Extract the [X, Y] coordinate from the center of the cell holding the provided text.  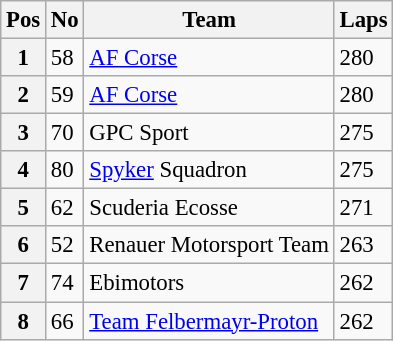
Team [209, 20]
263 [364, 245]
Scuderia Ecosse [209, 208]
1 [24, 58]
5 [24, 208]
52 [65, 245]
3 [24, 133]
62 [65, 208]
70 [65, 133]
Ebimotors [209, 283]
2 [24, 95]
66 [65, 321]
4 [24, 170]
Team Felbermayr-Proton [209, 321]
Laps [364, 20]
Spyker Squadron [209, 170]
GPC Sport [209, 133]
Pos [24, 20]
8 [24, 321]
No [65, 20]
Renauer Motorsport Team [209, 245]
6 [24, 245]
271 [364, 208]
80 [65, 170]
58 [65, 58]
74 [65, 283]
7 [24, 283]
59 [65, 95]
